Provide the [x, y] coordinate of the cell's center where the given text is located.  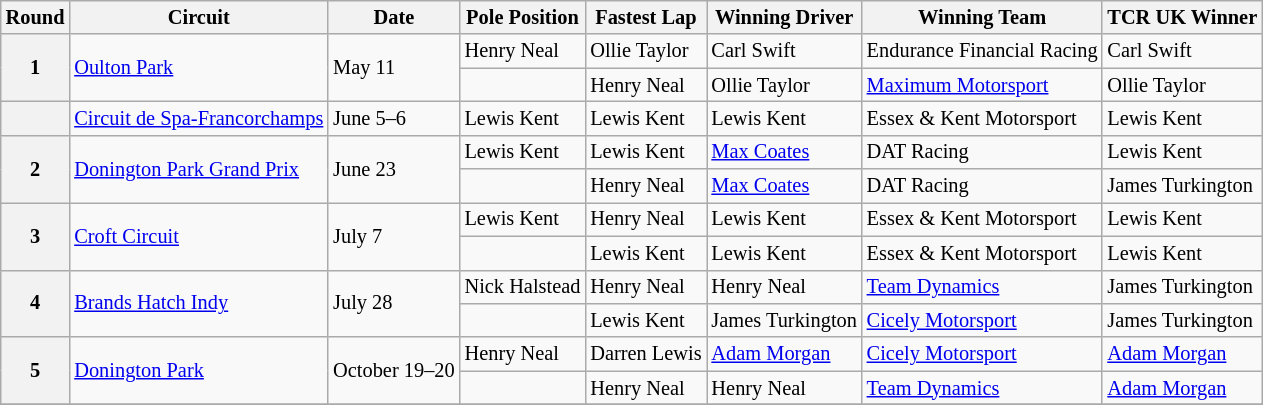
Winning Team [982, 17]
Donington Park Grand Prix [198, 168]
Oulton Park [198, 68]
June 23 [394, 168]
Circuit [198, 17]
Date [394, 17]
5 [36, 370]
Croft Circuit [198, 236]
4 [36, 304]
1 [36, 68]
TCR UK Winner [1182, 17]
Donington Park [198, 370]
June 5–6 [394, 118]
Fastest Lap [646, 17]
Round [36, 17]
Maximum Motorsport [982, 85]
October 19–20 [394, 370]
Circuit de Spa-Francorchamps [198, 118]
July 7 [394, 236]
Endurance Financial Racing [982, 51]
May 11 [394, 68]
Brands Hatch Indy [198, 304]
Pole Position [523, 17]
2 [36, 168]
July 28 [394, 304]
Darren Lewis [646, 354]
Winning Driver [784, 17]
3 [36, 236]
Nick Halstead [523, 287]
